Return [X, Y] of the center of cell containing provided text 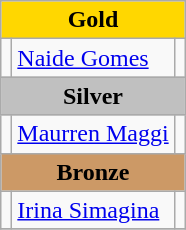
Irina Simagina [93, 210]
Gold [93, 20]
Maurren Maggi [93, 134]
Naide Gomes [93, 58]
Silver [93, 96]
Bronze [93, 172]
